Return (X, Y) of the center of cell containing provided text 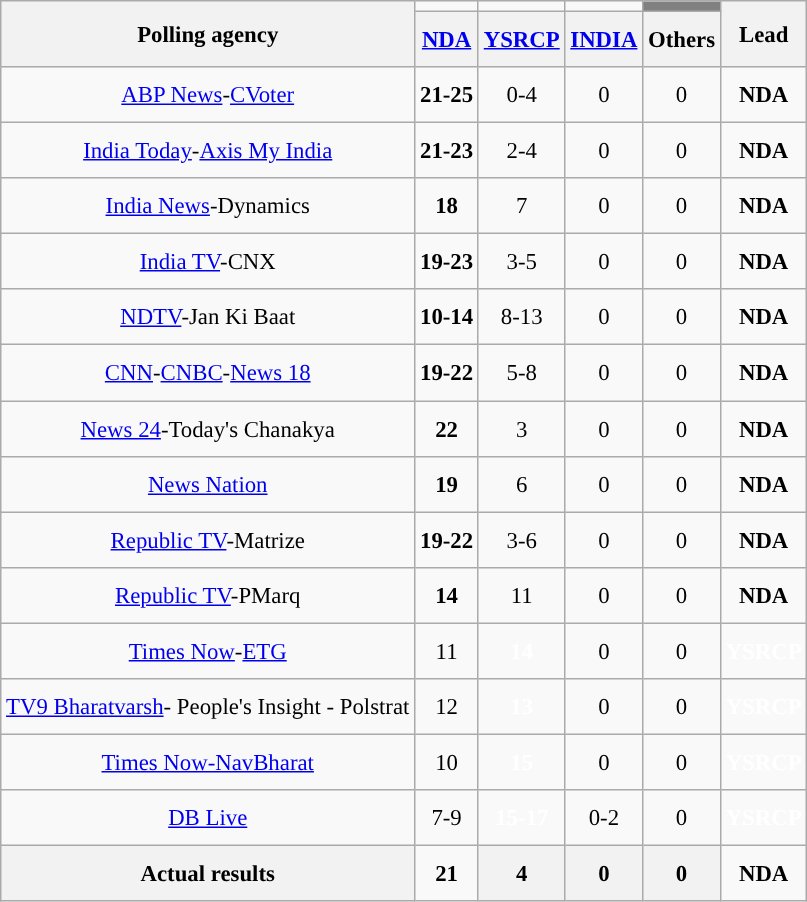
21-25 (447, 95)
TV9 Bharatvarsh- People's Insight - Polstrat (208, 707)
CNN-CNBC-News 18 (208, 373)
21 (447, 873)
21-23 (447, 151)
2-4 (522, 151)
10-14 (447, 318)
7-9 (447, 818)
Times Now-NavBharat (208, 762)
Others (682, 40)
Republic TV-Matrize (208, 540)
NDTV-Jan Ki Baat (208, 318)
5-8 (522, 373)
Republic TV-PMarq (208, 595)
3 (522, 429)
3-5 (522, 262)
15-17 (522, 818)
India News-Dynamics (208, 206)
0-2 (604, 818)
22 (447, 429)
13 (522, 707)
3-6 (522, 540)
Actual results (208, 873)
7 (522, 206)
News Nation (208, 484)
18 (447, 206)
8-13 (522, 318)
19-23 (447, 262)
Times Now-ETG (208, 651)
DB Live (208, 818)
ABP News-CVoter (208, 95)
10 (447, 762)
19 (447, 484)
Polling agency (208, 34)
6 (522, 484)
12 (447, 707)
News 24-Today's Chanakya (208, 429)
Lead (764, 34)
India TV-CNX (208, 262)
0-4 (522, 95)
15 (522, 762)
India Today-Axis My India (208, 151)
INDIA (604, 40)
4 (522, 873)
